Search for the cell housing the specified text and yield its [x, y] center coordinate. 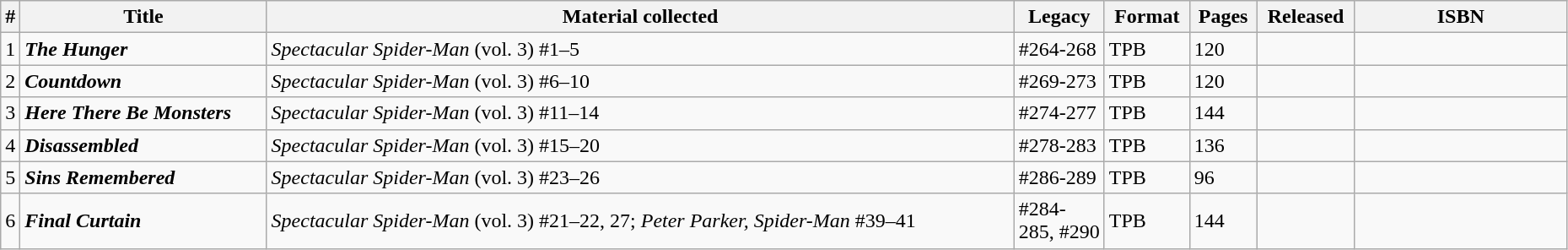
The Hunger [143, 49]
Spectacular Spider-Man (vol. 3) #1–5 [640, 49]
Pages [1223, 17]
#286-289 [1059, 177]
1 [10, 49]
Material collected [640, 17]
Disassembled [143, 145]
Released [1306, 17]
Format [1147, 17]
136 [1223, 145]
Spectacular Spider-Man (vol. 3) #15–20 [640, 145]
#278-283 [1059, 145]
Spectacular Spider-Man (vol. 3) #11–14 [640, 113]
6 [10, 221]
Spectacular Spider-Man (vol. 3) #21–22, 27; Peter Parker, Spider-Man #39–41 [640, 221]
4 [10, 145]
Spectacular Spider-Man (vol. 3) #23–26 [640, 177]
#274-277 [1059, 113]
#269-273 [1059, 81]
2 [10, 81]
5 [10, 177]
Spectacular Spider-Man (vol. 3) #6–10 [640, 81]
#264-268 [1059, 49]
Countdown [143, 81]
3 [10, 113]
#284-285, #290 [1059, 221]
ISBN [1461, 17]
Legacy [1059, 17]
Sins Remembered [143, 177]
Final Curtain [143, 221]
# [10, 17]
Title [143, 17]
96 [1223, 177]
Here There Be Monsters [143, 113]
